Capture the cell that displays the provided text and extract its (x, y) central coordinate. 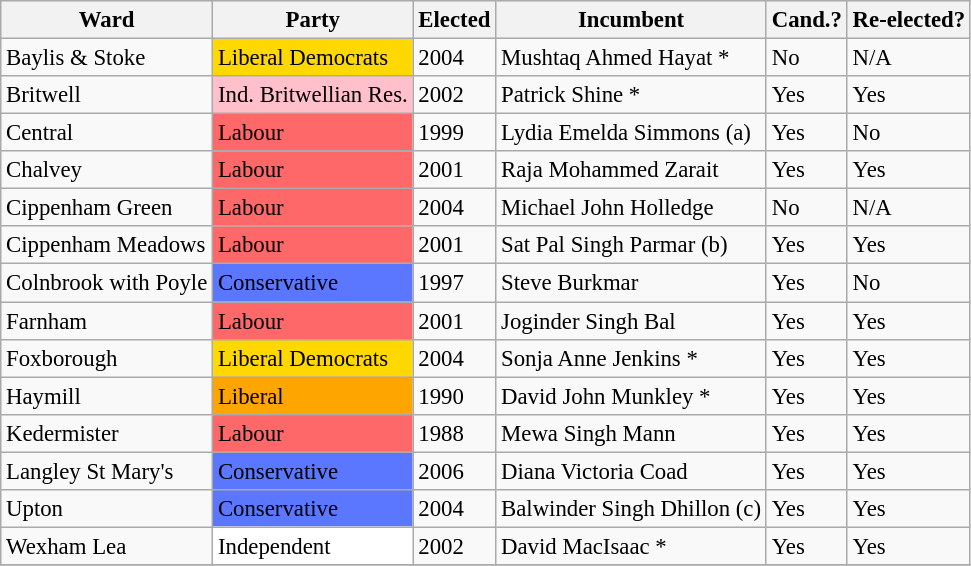
Farnham (107, 321)
Patrick Shine * (632, 95)
Cand.? (806, 20)
Diana Victoria Coad (632, 471)
1997 (454, 283)
Raja Mohammed Zarait (632, 170)
Lydia Emelda Simmons (a) (632, 133)
1988 (454, 433)
Sat Pal Singh Parmar (b) (632, 245)
Mushtaq Ahmed Hayat * (632, 58)
1999 (454, 133)
Elected (454, 20)
Britwell (107, 95)
Chalvey (107, 170)
Central (107, 133)
David MacIsaac * (632, 546)
Wexham Lea (107, 546)
Kedermister (107, 433)
Incumbent (632, 20)
Ward (107, 20)
David John Munkley * (632, 396)
2006 (454, 471)
Langley St Mary's (107, 471)
Ind. Britwellian Res. (313, 95)
Baylis & Stoke (107, 58)
Independent (313, 546)
Haymill (107, 396)
1990 (454, 396)
Colnbrook with Poyle (107, 283)
Michael John Holledge (632, 208)
Cippenham Meadows (107, 245)
Liberal (313, 396)
Cippenham Green (107, 208)
Balwinder Singh Dhillon (c) (632, 509)
Re-elected? (908, 20)
Foxborough (107, 358)
Sonja Anne Jenkins * (632, 358)
Mewa Singh Mann (632, 433)
Joginder Singh Bal (632, 321)
Upton (107, 509)
Steve Burkmar (632, 283)
Party (313, 20)
